Determine the (X, Y) coordinate at the center of the cell enclosing the given text.  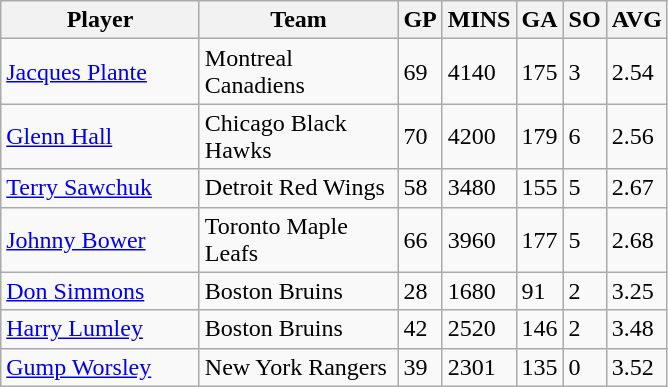
Team (298, 20)
1680 (479, 291)
Toronto Maple Leafs (298, 240)
69 (420, 72)
2.67 (636, 188)
4200 (479, 136)
6 (584, 136)
SO (584, 20)
Glenn Hall (100, 136)
Terry Sawchuk (100, 188)
135 (540, 367)
4140 (479, 72)
Gump Worsley (100, 367)
Jacques Plante (100, 72)
0 (584, 367)
3.52 (636, 367)
AVG (636, 20)
GA (540, 20)
70 (420, 136)
2.56 (636, 136)
3 (584, 72)
Detroit Red Wings (298, 188)
146 (540, 329)
Chicago Black Hawks (298, 136)
GP (420, 20)
39 (420, 367)
Player (100, 20)
179 (540, 136)
91 (540, 291)
MINS (479, 20)
2.68 (636, 240)
New York Rangers (298, 367)
Montreal Canadiens (298, 72)
175 (540, 72)
2301 (479, 367)
66 (420, 240)
28 (420, 291)
3960 (479, 240)
2.54 (636, 72)
Don Simmons (100, 291)
42 (420, 329)
3.25 (636, 291)
177 (540, 240)
3.48 (636, 329)
2520 (479, 329)
58 (420, 188)
155 (540, 188)
3480 (479, 188)
Johnny Bower (100, 240)
Harry Lumley (100, 329)
